Return the [x, y] coordinate for the center point of the cell that contains the specified text.  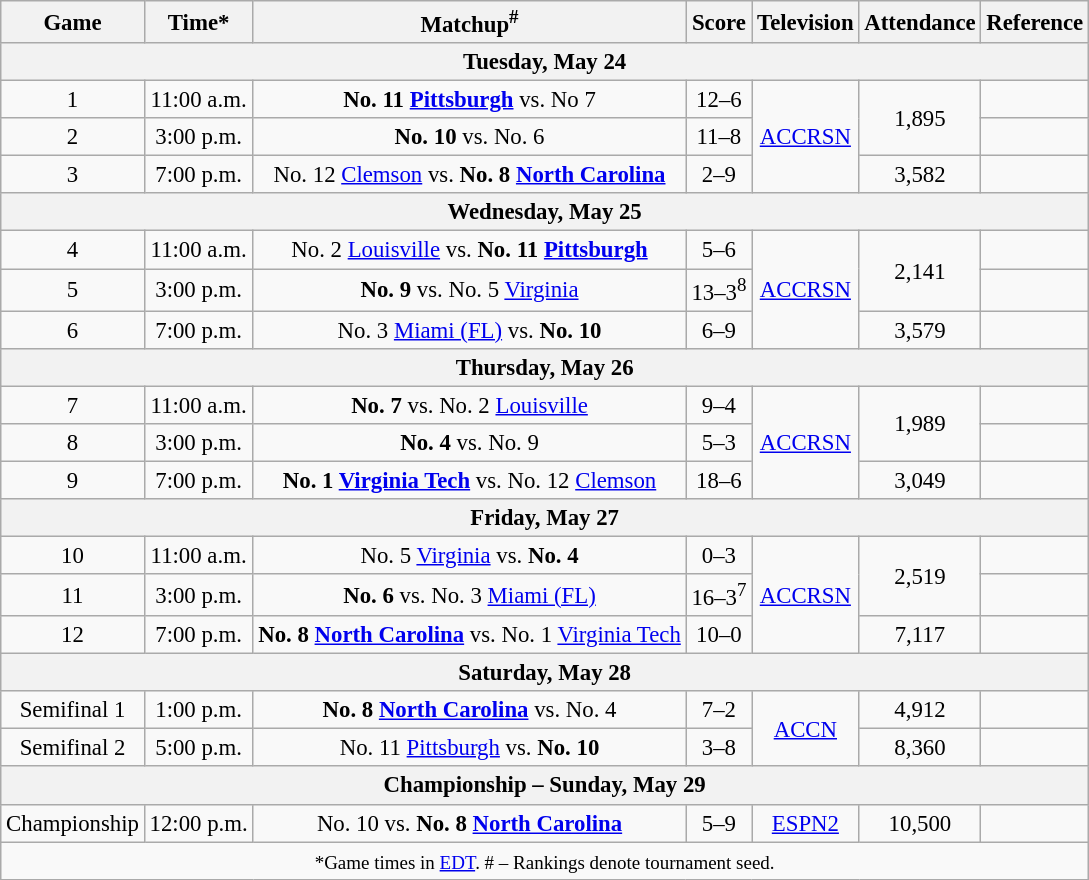
No. 6 vs. No. 3 Miami (FL) [470, 595]
5 [73, 290]
No. 12 Clemson vs. No. 8 North Carolina [470, 175]
12:00 p.m. [198, 823]
11–8 [719, 137]
13–38 [719, 290]
No. 11 Pittsburgh vs. No 7 [470, 100]
1,895 [920, 118]
6–9 [719, 330]
No. 8 North Carolina vs. No. 4 [470, 710]
Score [719, 22]
Thursday, May 26 [545, 367]
5–6 [719, 250]
11 [73, 595]
9–4 [719, 405]
12–6 [719, 100]
5–3 [719, 443]
8,360 [920, 748]
Tuesday, May 24 [545, 62]
3,582 [920, 175]
8 [73, 443]
18–6 [719, 480]
4,912 [920, 710]
ESPN2 [806, 823]
No. 10 vs. No. 8 North Carolina [470, 823]
16–37 [719, 595]
10,500 [920, 823]
No. 9 vs. No. 5 Virginia [470, 290]
2,141 [920, 271]
Championship – Sunday, May 29 [545, 786]
0–3 [719, 555]
3 [73, 175]
No. 4 vs. No. 9 [470, 443]
3,049 [920, 480]
5:00 p.m. [198, 748]
Friday, May 27 [545, 518]
7–2 [719, 710]
4 [73, 250]
6 [73, 330]
No. 5 Virginia vs. No. 4 [470, 555]
Time* [198, 22]
10–0 [719, 635]
No. 10 vs. No. 6 [470, 137]
*Game times in EDT. # – Rankings denote tournament seed. [545, 861]
No. 11 Pittsburgh vs. No. 10 [470, 748]
Semifinal 1 [73, 710]
Championship [73, 823]
Matchup# [470, 22]
2 [73, 137]
7 [73, 405]
Reference [1035, 22]
Wednesday, May 25 [545, 213]
12 [73, 635]
Saturday, May 28 [545, 673]
3,579 [920, 330]
Game [73, 22]
10 [73, 555]
No. 8 North Carolina vs. No. 1 Virginia Tech [470, 635]
7,117 [920, 635]
Television [806, 22]
No. 2 Louisville vs. No. 11 Pittsburgh [470, 250]
No. 7 vs. No. 2 Louisville [470, 405]
2–9 [719, 175]
ACCN [806, 728]
1 [73, 100]
2,519 [920, 576]
3–8 [719, 748]
No. 1 Virginia Tech vs. No. 12 Clemson [470, 480]
9 [73, 480]
1:00 p.m. [198, 710]
1,989 [920, 424]
No. 3 Miami (FL) vs. No. 10 [470, 330]
Semifinal 2 [73, 748]
Attendance [920, 22]
5–9 [719, 823]
